Find where the given text appears and provide that cell's center as (X, Y) coordinate. 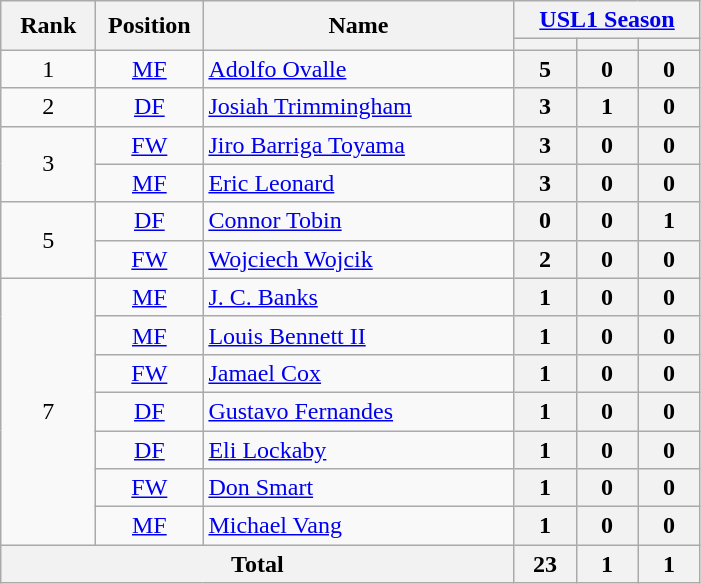
Jamael Cox (358, 373)
7 (48, 411)
Gustavo Fernandes (358, 411)
Total (258, 564)
23 (545, 564)
Wojciech Wojcik (358, 259)
Josiah Trimmingham (358, 107)
Eli Lockaby (358, 449)
Rank (48, 26)
J. C. Banks (358, 297)
Eric Leonard (358, 183)
Jiro Barriga Toyama (358, 145)
Position (150, 26)
USL1 Season (607, 20)
Name (358, 26)
Don Smart (358, 488)
Michael Vang (358, 526)
Connor Tobin (358, 221)
Adolfo Ovalle (358, 69)
Louis Bennett II (358, 335)
